Find where the given text appears and provide that cell's center as [x, y] coordinate. 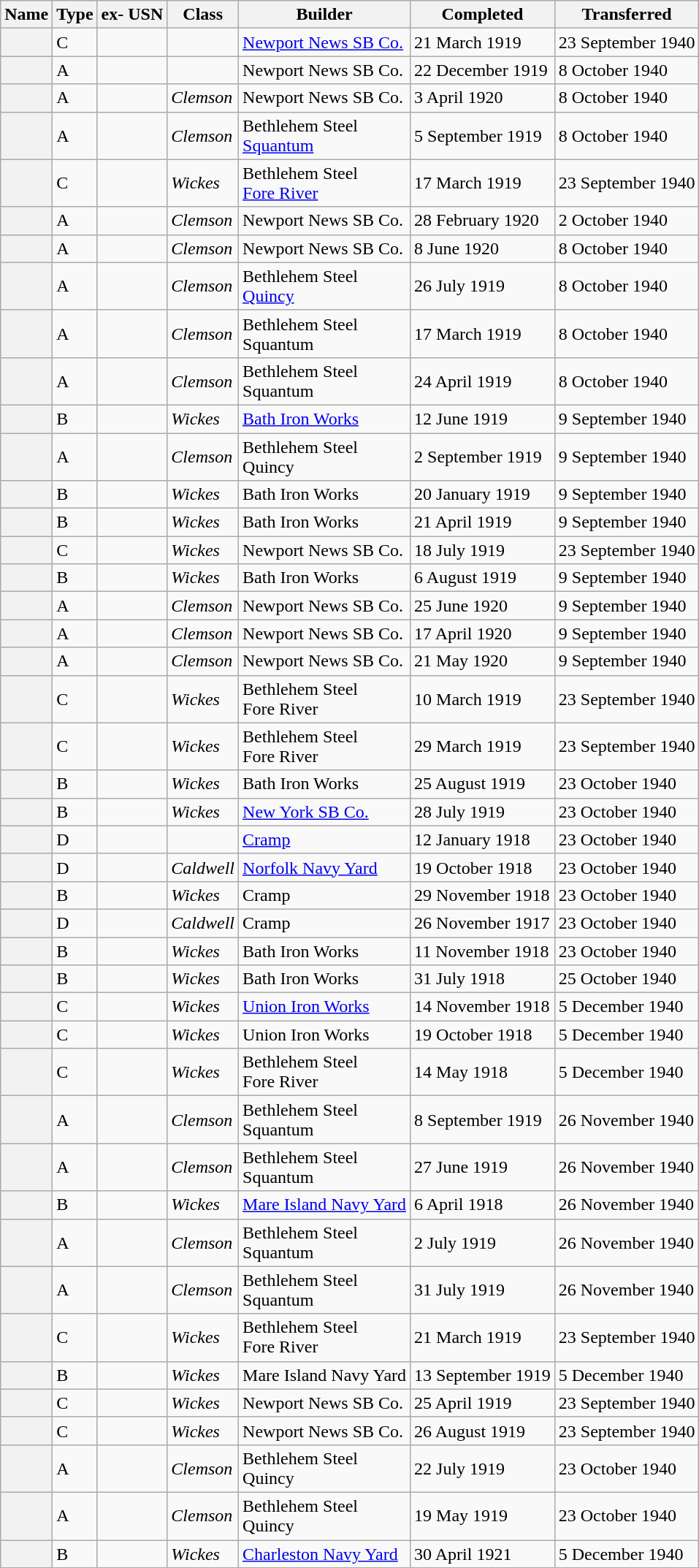
14 May 1918 [483, 1073]
27 June 1919 [483, 1168]
Name [26, 15]
28 July 1919 [483, 812]
New York SB Co. [324, 812]
Type [75, 15]
31 July 1919 [483, 1290]
Class [203, 15]
2 September 1919 [483, 456]
17 April 1920 [483, 633]
Transferred [627, 15]
8 September 1919 [483, 1119]
12 January 1918 [483, 840]
21 May 1920 [483, 661]
3 April 1920 [483, 98]
10 March 1919 [483, 699]
2 July 1919 [483, 1242]
18 July 1919 [483, 550]
Completed [483, 15]
11 November 1918 [483, 951]
8 June 1920 [483, 248]
Norfolk Navy Yard [324, 867]
13 September 1919 [483, 1375]
25 April 1919 [483, 1403]
6 August 1919 [483, 578]
22 December 1919 [483, 70]
29 November 1918 [483, 895]
31 July 1918 [483, 979]
Builder [324, 15]
25 August 1919 [483, 784]
2 October 1940 [627, 221]
29 March 1919 [483, 747]
22 July 1919 [483, 1469]
25 October 1940 [627, 979]
26 July 1919 [483, 286]
5 September 1919 [483, 136]
Charleston Navy Yard [324, 1554]
12 June 1919 [483, 419]
28 February 1920 [483, 221]
21 April 1919 [483, 522]
ex- USN [132, 15]
14 November 1918 [483, 1007]
25 June 1920 [483, 606]
20 January 1919 [483, 495]
26 November 1917 [483, 923]
6 April 1918 [483, 1205]
30 April 1921 [483, 1554]
24 April 1919 [483, 381]
19 May 1919 [483, 1515]
26 August 1919 [483, 1431]
